Return (x, y) of the center of cell containing provided text 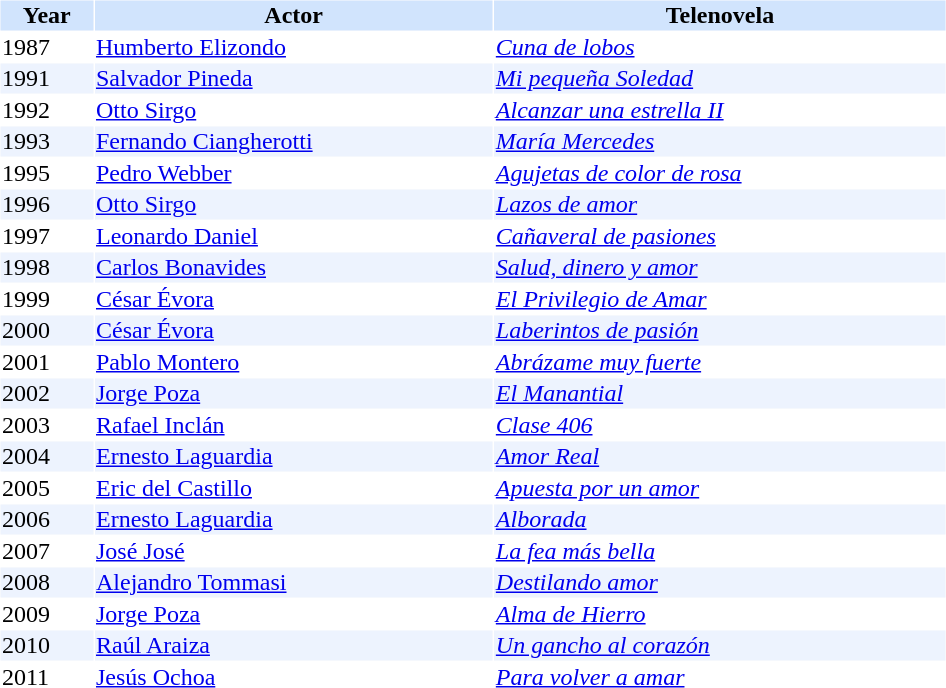
2002 (46, 393)
1999 (46, 299)
Alcanzar una estrella II (720, 110)
2006 (46, 519)
2005 (46, 488)
Lazos de amor (720, 205)
Actor (293, 15)
1997 (46, 236)
2009 (46, 614)
Cuna de lobos (720, 47)
Leonardo Daniel (293, 236)
Year (46, 15)
Destilando amor (720, 583)
José José (293, 551)
Pablo Montero (293, 362)
Mi pequeña Soledad (720, 79)
Un gancho al corazón (720, 645)
2000 (46, 331)
Agujetas de color de rosa (720, 173)
Pedro Webber (293, 173)
Apuesta por un amor (720, 488)
María Mercedes (720, 141)
1993 (46, 141)
El Manantial (720, 393)
2001 (46, 362)
Abrázame muy fuerte (720, 362)
Telenovela (720, 15)
2008 (46, 583)
1995 (46, 173)
2003 (46, 425)
2010 (46, 645)
1998 (46, 267)
2007 (46, 551)
1991 (46, 79)
Salvador Pineda (293, 79)
Fernando Ciangherotti (293, 141)
Cañaveral de pasiones (720, 236)
Salud, dinero y amor (720, 267)
El Privilegio de Amar (720, 299)
Humberto Elizondo (293, 47)
Carlos Bonavides (293, 267)
Alma de Hierro (720, 614)
Alborada (720, 519)
Alejandro Tommasi (293, 583)
Rafael Inclán (293, 425)
Laberintos de pasión (720, 331)
1996 (46, 205)
Clase 406 (720, 425)
1987 (46, 47)
Raúl Araiza (293, 645)
2004 (46, 457)
Amor Real (720, 457)
La fea más bella (720, 551)
1992 (46, 110)
Eric del Castillo (293, 488)
